Find where the given text appears and provide that cell's center as [X, Y] coordinate. 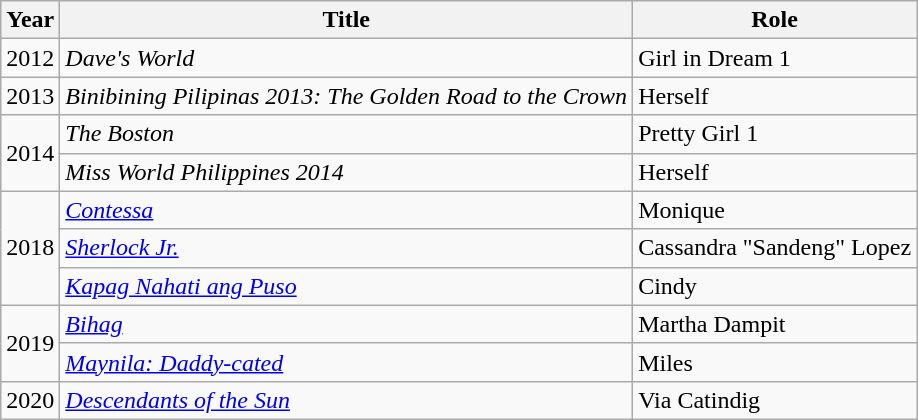
Sherlock Jr. [346, 248]
Girl in Dream 1 [775, 58]
Martha Dampit [775, 324]
Pretty Girl 1 [775, 134]
Contessa [346, 210]
2019 [30, 343]
Via Catindig [775, 400]
2018 [30, 248]
Bihag [346, 324]
Role [775, 20]
Title [346, 20]
Dave's World [346, 58]
The Boston [346, 134]
Maynila: Daddy-cated [346, 362]
Cindy [775, 286]
Kapag Nahati ang Puso [346, 286]
Monique [775, 210]
Miles [775, 362]
2020 [30, 400]
2014 [30, 153]
Binibining Pilipinas 2013: The Golden Road to the Crown [346, 96]
Descendants of the Sun [346, 400]
2013 [30, 96]
Cassandra "Sandeng" Lopez [775, 248]
Year [30, 20]
Miss World Philippines 2014 [346, 172]
2012 [30, 58]
